Scan for the cell matching the given text and deliver its (X, Y) coordinate at center. 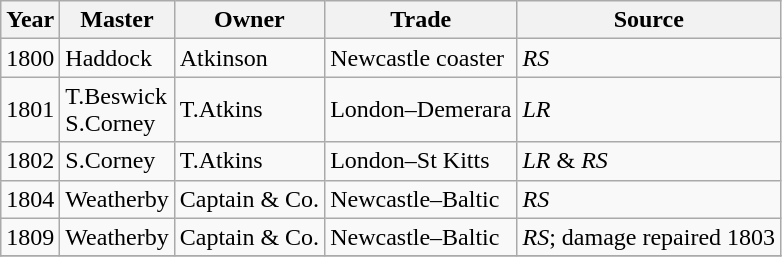
1800 (30, 58)
Atkinson (249, 58)
Owner (249, 20)
Year (30, 20)
T.BeswickS.Corney (117, 110)
S.Corney (117, 161)
LR & RS (649, 161)
London–Demerara (421, 110)
RS; damage repaired 1803 (649, 237)
1804 (30, 199)
1802 (30, 161)
Trade (421, 20)
1801 (30, 110)
Haddock (117, 58)
London–St Kitts (421, 161)
Source (649, 20)
1809 (30, 237)
LR (649, 110)
Newcastle coaster (421, 58)
Master (117, 20)
